Search for the cell housing the specified text and yield its [X, Y] center coordinate. 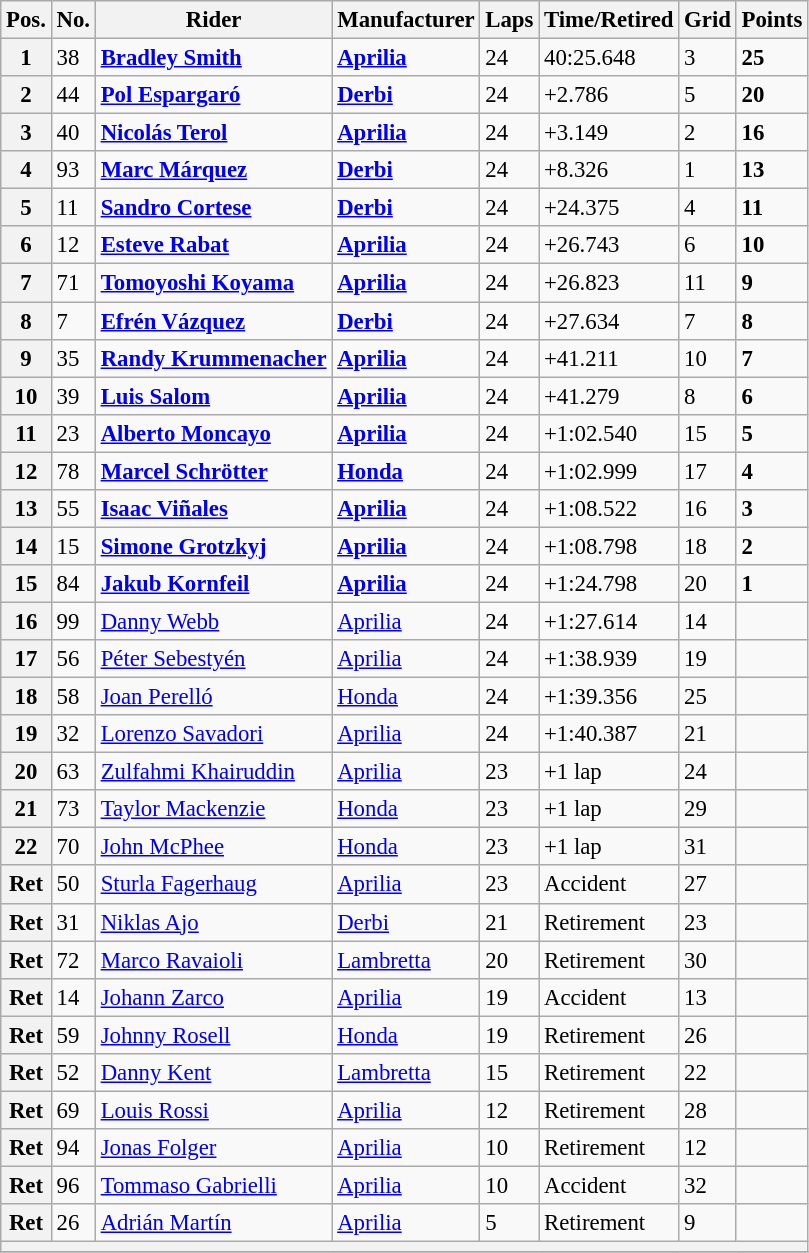
59 [73, 1035]
+8.326 [609, 170]
Pos. [26, 20]
Sturla Fagerhaug [214, 885]
Lorenzo Savadori [214, 734]
+1:39.356 [609, 697]
40 [73, 133]
+1:38.939 [609, 659]
Rider [214, 20]
+1:02.999 [609, 471]
Taylor Mackenzie [214, 809]
+3.149 [609, 133]
+24.375 [609, 208]
29 [708, 809]
Esteve Rabat [214, 245]
56 [73, 659]
38 [73, 58]
99 [73, 621]
Efrén Vázquez [214, 321]
Péter Sebestyén [214, 659]
63 [73, 772]
+1:08.522 [609, 509]
84 [73, 584]
+26.823 [609, 283]
Points [772, 20]
+1:02.540 [609, 433]
Tomoyoshi Koyama [214, 283]
+41.279 [609, 396]
44 [73, 95]
Manufacturer [406, 20]
+41.211 [609, 358]
Johann Zarco [214, 997]
Nicolás Terol [214, 133]
58 [73, 697]
39 [73, 396]
28 [708, 1110]
30 [708, 960]
Jakub Kornfeil [214, 584]
+1:08.798 [609, 546]
Simone Grotzkyj [214, 546]
Johnny Rosell [214, 1035]
Danny Webb [214, 621]
John McPhee [214, 847]
Isaac Viñales [214, 509]
+26.743 [609, 245]
94 [73, 1148]
+27.634 [609, 321]
78 [73, 471]
+2.786 [609, 95]
Sandro Cortese [214, 208]
27 [708, 885]
70 [73, 847]
Grid [708, 20]
+1:40.387 [609, 734]
Zulfahmi Khairuddin [214, 772]
Bradley Smith [214, 58]
Marcel Schrötter [214, 471]
71 [73, 283]
Joan Perelló [214, 697]
Jonas Folger [214, 1148]
Marc Márquez [214, 170]
52 [73, 1073]
Danny Kent [214, 1073]
Alberto Moncayo [214, 433]
93 [73, 170]
+1:24.798 [609, 584]
Louis Rossi [214, 1110]
69 [73, 1110]
Luis Salom [214, 396]
Pol Espargaró [214, 95]
35 [73, 358]
Time/Retired [609, 20]
Tommaso Gabrielli [214, 1185]
72 [73, 960]
No. [73, 20]
Laps [510, 20]
73 [73, 809]
55 [73, 509]
96 [73, 1185]
Randy Krummenacher [214, 358]
Adrián Martín [214, 1223]
Marco Ravaioli [214, 960]
Niklas Ajo [214, 922]
40:25.648 [609, 58]
50 [73, 885]
+1:27.614 [609, 621]
